Detect which cell encompasses the target text, then output its [x, y] center coordinate. 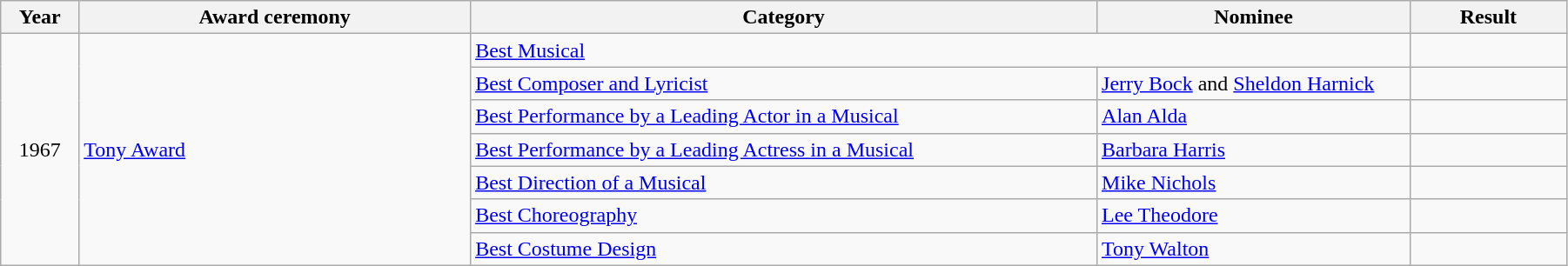
Best Musical [941, 50]
Result [1488, 17]
Best Performance by a Leading Actor in a Musical [784, 116]
Nominee [1254, 17]
Jerry Bock and Sheldon Harnick [1254, 83]
Tony Walton [1254, 249]
Best Choreography [784, 216]
1967 [40, 150]
Lee Theodore [1254, 216]
Alan Alda [1254, 116]
Best Direction of a Musical [784, 183]
Year [40, 17]
Best Performance by a Leading Actress in a Musical [784, 150]
Tony Award [275, 150]
Mike Nichols [1254, 183]
Barbara Harris [1254, 150]
Award ceremony [275, 17]
Category [784, 17]
Best Costume Design [784, 249]
Best Composer and Lyricist [784, 83]
